Output the (x, y) coordinate of the center of the cell containing the given text.  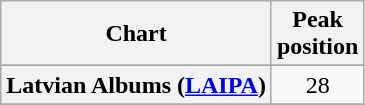
Chart (136, 34)
28 (317, 85)
Latvian Albums (LAIPA) (136, 85)
Peakposition (317, 34)
